Search for the cell housing the specified text and yield its (X, Y) center coordinate. 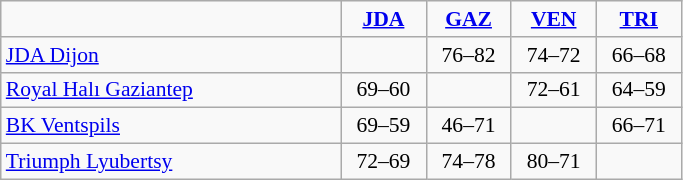
VEN (554, 19)
76–82 (468, 55)
TRI (638, 19)
69–60 (384, 90)
JDA Dijon (171, 55)
72–69 (384, 162)
72–61 (554, 90)
74–72 (554, 55)
69–59 (384, 126)
80–71 (554, 162)
66–71 (638, 126)
Triumph Lyubertsy (171, 162)
GAZ (468, 19)
46–71 (468, 126)
74–78 (468, 162)
Royal Halı Gaziantep (171, 90)
JDA (384, 19)
64–59 (638, 90)
BK Ventspils (171, 126)
66–68 (638, 55)
